Output the [X, Y] coordinate of the center of the cell containing the given text.  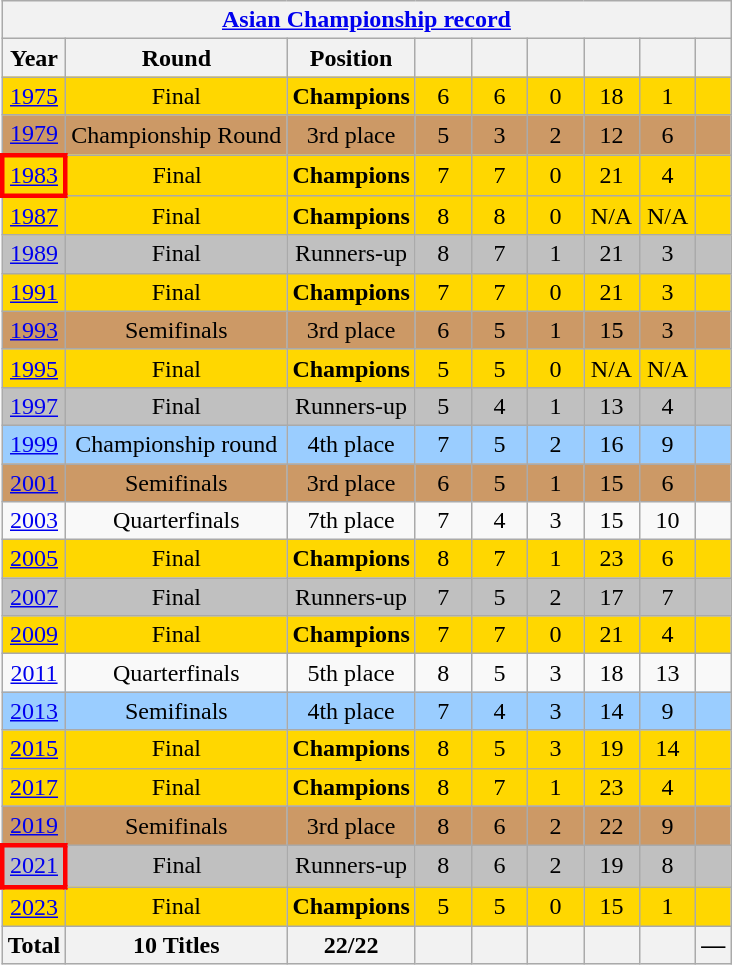
16 [612, 444]
7th place [351, 521]
1983 [34, 174]
1975 [34, 96]
10 [668, 521]
Year [34, 58]
1995 [34, 368]
2007 [34, 597]
1997 [34, 406]
5th place [351, 673]
2003 [34, 521]
Round [176, 58]
Total [34, 945]
2023 [34, 907]
1987 [34, 216]
2017 [34, 787]
Championship round [176, 444]
12 [612, 135]
Championship Round [176, 135]
— [714, 945]
1989 [34, 254]
2011 [34, 673]
2005 [34, 559]
2009 [34, 635]
2015 [34, 749]
Asian Championship record [366, 20]
2013 [34, 711]
22/22 [351, 945]
17 [612, 597]
2021 [34, 866]
22 [612, 826]
2019 [34, 826]
10 Titles [176, 945]
1979 [34, 135]
2001 [34, 483]
Position [351, 58]
1999 [34, 444]
1991 [34, 292]
1993 [34, 330]
